Identify which cell holds the provided text, then report its [x, y] central coordinate. 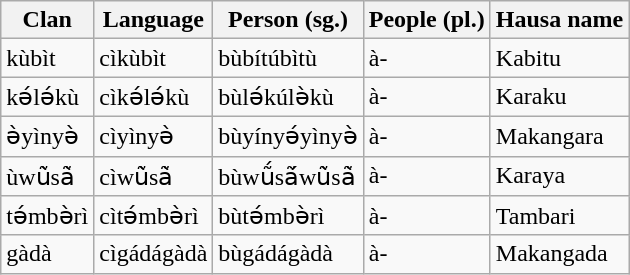
bùbítúbìtù [288, 58]
bùlə́kúlə̀kù [288, 97]
Kabitu [559, 58]
Language [154, 20]
bùyínyə́yìnyə̀ [288, 136]
cìtə́mbə̀rì [154, 216]
Tambari [559, 216]
ùwũ̀sã̀ [48, 176]
cìkùbìt [154, 58]
Person (sg.) [288, 20]
Karaya [559, 176]
tə́mbə̀rì [48, 216]
bùgádágàdà [288, 254]
Makangara [559, 136]
ə̀yìnyə̀ [48, 136]
Clan [48, 20]
People (pl.) [426, 20]
kə́lə́kù [48, 97]
bùtə́mbə̀rì [288, 216]
Karaku [559, 97]
cìgádágàdà [154, 254]
cìkə́lə́kù [154, 97]
Makangada [559, 254]
Hausa name [559, 20]
gàdà [48, 254]
kùbìt [48, 58]
cìwũ̀sã̀ [154, 176]
bùwṹsã́wũ̀sã̀ [288, 176]
cìyìnyə̀ [154, 136]
